Pinpoint the cell where the given text exists, returning its (X, Y) midpoint coordinate. 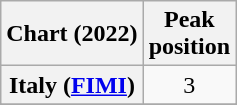
Italy (FIMI) (72, 85)
3 (189, 85)
Peakposition (189, 34)
Chart (2022) (72, 34)
